Identify which cell holds the provided text, then report its (x, y) central coordinate. 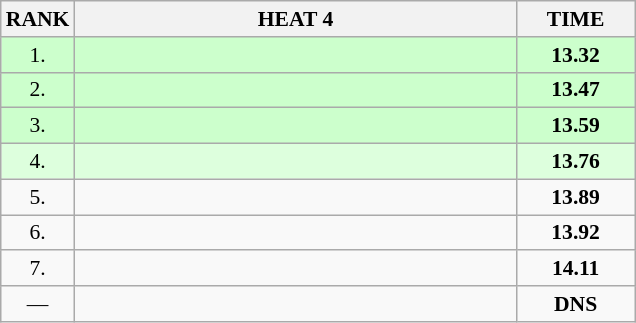
3. (38, 126)
HEAT 4 (295, 19)
14.11 (576, 269)
6. (38, 233)
13.47 (576, 90)
2. (38, 90)
13.32 (576, 55)
13.76 (576, 162)
TIME (576, 19)
13.92 (576, 233)
13.89 (576, 197)
— (38, 304)
7. (38, 269)
1. (38, 55)
13.59 (576, 126)
RANK (38, 19)
5. (38, 197)
4. (38, 162)
DNS (576, 304)
